Scan for the cell matching the given text and deliver its [x, y] coordinate at center. 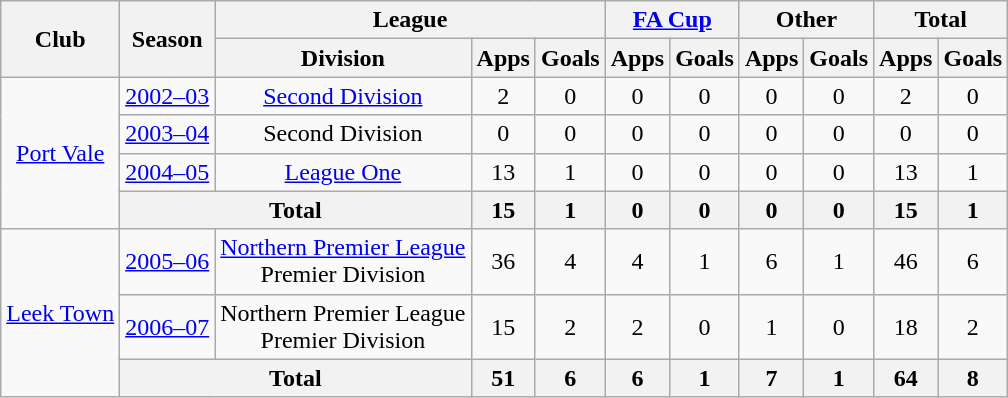
2002–03 [168, 96]
League One [343, 172]
Leek Town [60, 313]
8 [973, 378]
Club [60, 39]
18 [906, 326]
Port Vale [60, 153]
51 [503, 378]
7 [771, 378]
2006–07 [168, 326]
League [410, 20]
64 [906, 378]
46 [906, 262]
Division [343, 58]
2005–06 [168, 262]
Season [168, 39]
36 [503, 262]
FA Cup [672, 20]
2003–04 [168, 134]
2004–05 [168, 172]
Other [806, 20]
